Determine the (x, y) coordinate at the center of the cell enclosing the given text.  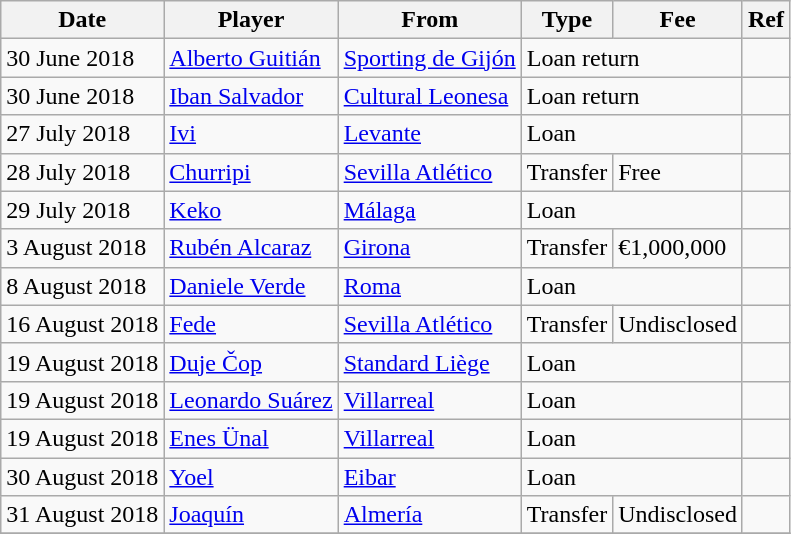
Type (567, 20)
€1,000,000 (678, 248)
Keko (251, 210)
Player (251, 20)
8 August 2018 (82, 286)
Almería (430, 515)
Fee (678, 20)
30 August 2018 (82, 477)
Ref (766, 20)
Joaquín (251, 515)
Standard Liège (430, 362)
Eibar (430, 477)
Duje Čop (251, 362)
Málaga (430, 210)
Girona (430, 248)
Alberto Guitián (251, 58)
28 July 2018 (82, 172)
27 July 2018 (82, 134)
Roma (430, 286)
Enes Ünal (251, 438)
Daniele Verde (251, 286)
31 August 2018 (82, 515)
3 August 2018 (82, 248)
16 August 2018 (82, 324)
Churripi (251, 172)
Ivi (251, 134)
Fede (251, 324)
29 July 2018 (82, 210)
From (430, 20)
Iban Salvador (251, 96)
Date (82, 20)
Yoel (251, 477)
Cultural Leonesa (430, 96)
Sporting de Gijón (430, 58)
Levante (430, 134)
Rubén Alcaraz (251, 248)
Free (678, 172)
Leonardo Suárez (251, 400)
